Return [X, Y] of the center of cell containing provided text 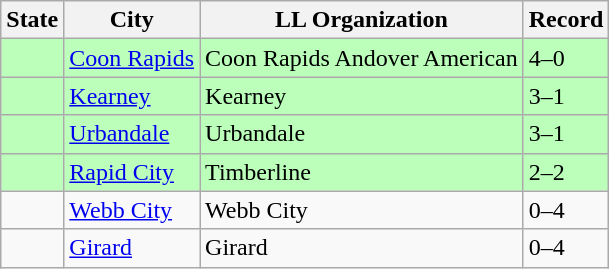
City [132, 20]
Coon Rapids Andover American [362, 58]
Timberline [362, 172]
State [32, 20]
Coon Rapids [132, 58]
LL Organization [362, 20]
Rapid City [132, 172]
4–0 [566, 58]
2–2 [566, 172]
Record [566, 20]
